Pinpoint the cell where the given text exists, returning its (X, Y) midpoint coordinate. 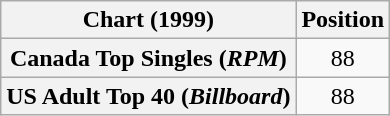
Canada Top Singles (RPM) (148, 58)
US Adult Top 40 (Billboard) (148, 96)
Position (343, 20)
Chart (1999) (148, 20)
